Scan for the cell matching the given text and deliver its [x, y] coordinate at center. 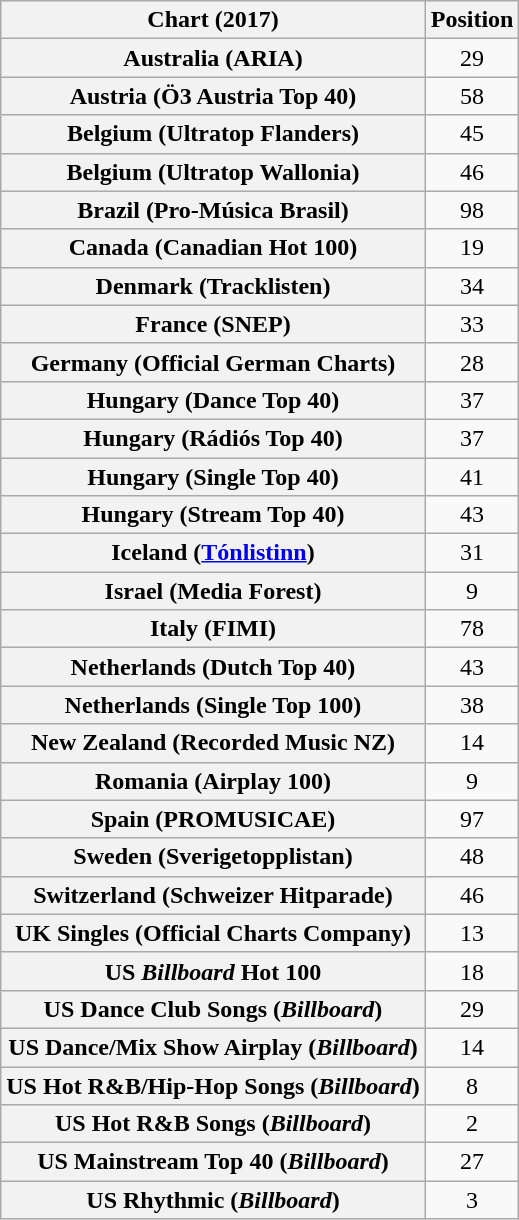
Romania (Airplay 100) [213, 781]
38 [472, 705]
US Hot R&B Songs (Billboard) [213, 1124]
78 [472, 629]
Hungary (Single Top 40) [213, 477]
Germany (Official German Charts) [213, 362]
45 [472, 134]
18 [472, 971]
Italy (FIMI) [213, 629]
Israel (Media Forest) [213, 591]
Australia (ARIA) [213, 58]
27 [472, 1162]
US Dance Club Songs (Billboard) [213, 1009]
33 [472, 324]
Hungary (Rádiós Top 40) [213, 438]
Sweden (Sverigetopplistan) [213, 857]
2 [472, 1124]
Chart (2017) [213, 20]
US Mainstream Top 40 (Billboard) [213, 1162]
8 [472, 1085]
Belgium (Ultratop Wallonia) [213, 172]
48 [472, 857]
Hungary (Stream Top 40) [213, 515]
US Dance/Mix Show Airplay (Billboard) [213, 1047]
Austria (Ö3 Austria Top 40) [213, 96]
19 [472, 248]
41 [472, 477]
Canada (Canadian Hot 100) [213, 248]
3 [472, 1200]
Spain (PROMUSICAE) [213, 819]
Denmark (Tracklisten) [213, 286]
13 [472, 933]
31 [472, 553]
Switzerland (Schweizer Hitparade) [213, 895]
France (SNEP) [213, 324]
US Rhythmic (Billboard) [213, 1200]
Brazil (Pro-Música Brasil) [213, 210]
98 [472, 210]
Position [472, 20]
Iceland (Tónlistinn) [213, 553]
UK Singles (Official Charts Company) [213, 933]
Netherlands (Single Top 100) [213, 705]
28 [472, 362]
New Zealand (Recorded Music NZ) [213, 743]
Belgium (Ultratop Flanders) [213, 134]
Netherlands (Dutch Top 40) [213, 667]
97 [472, 819]
34 [472, 286]
58 [472, 96]
US Hot R&B/Hip-Hop Songs (Billboard) [213, 1085]
US Billboard Hot 100 [213, 971]
Hungary (Dance Top 40) [213, 400]
